Identify which cell holds the provided text, then report its [x, y] central coordinate. 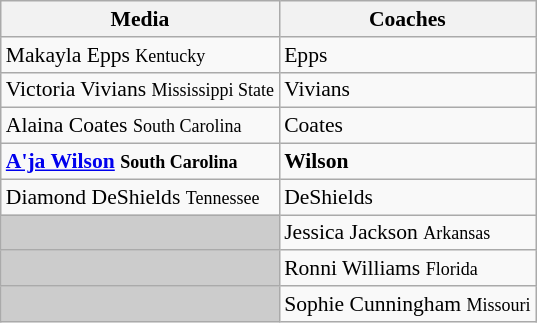
Coates [407, 126]
Coaches [407, 19]
Epps [407, 55]
Vivians [407, 90]
Jessica Jackson Arkansas [407, 233]
Media [140, 19]
A'ja Wilson South Carolina [140, 162]
Sophie Cunningham Missouri [407, 304]
Wilson [407, 162]
Alaina Coates South Carolina [140, 126]
Makayla Epps Kentucky [140, 55]
Diamond DeShields Tennessee [140, 197]
DeShields [407, 197]
Victoria Vivians Mississippi State [140, 90]
Ronni Williams Florida [407, 269]
